For the text-containing cell, return its midpoint in [X, Y] coordinate format. 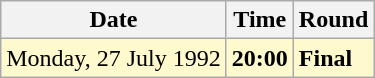
Round [333, 20]
Date [114, 20]
20:00 [260, 58]
Time [260, 20]
Monday, 27 July 1992 [114, 58]
Final [333, 58]
